Extract the [X, Y] coordinate from the center of the cell holding the provided text.  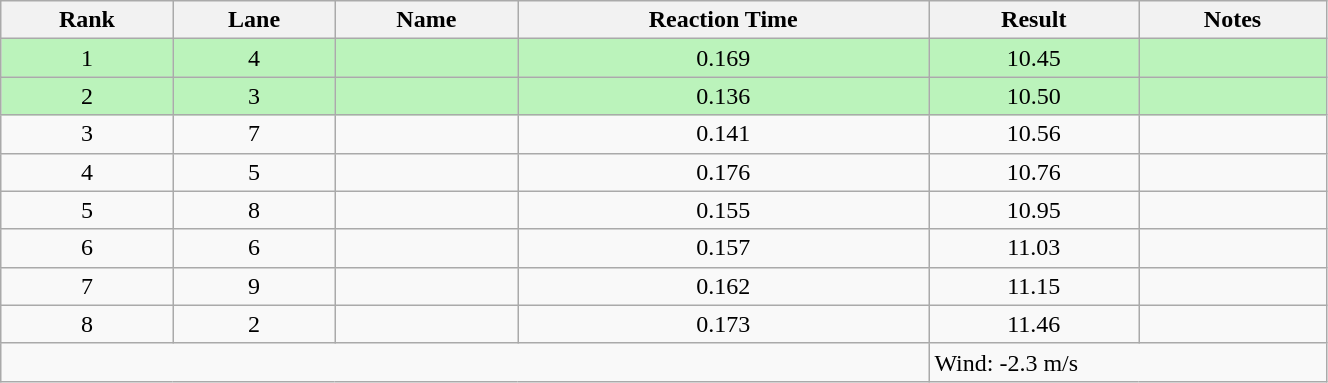
1 [87, 58]
10.45 [1034, 58]
11.15 [1034, 286]
Lane [254, 20]
Rank [87, 20]
10.76 [1034, 172]
0.157 [724, 248]
0.141 [724, 134]
0.136 [724, 96]
Name [426, 20]
Reaction Time [724, 20]
0.176 [724, 172]
9 [254, 286]
Notes [1233, 20]
Result [1034, 20]
10.56 [1034, 134]
Wind: -2.3 m/s [1128, 362]
10.95 [1034, 210]
10.50 [1034, 96]
11.03 [1034, 248]
0.169 [724, 58]
0.162 [724, 286]
0.173 [724, 324]
11.46 [1034, 324]
0.155 [724, 210]
